Find where the given text appears and provide that cell's center as [X, Y] coordinate. 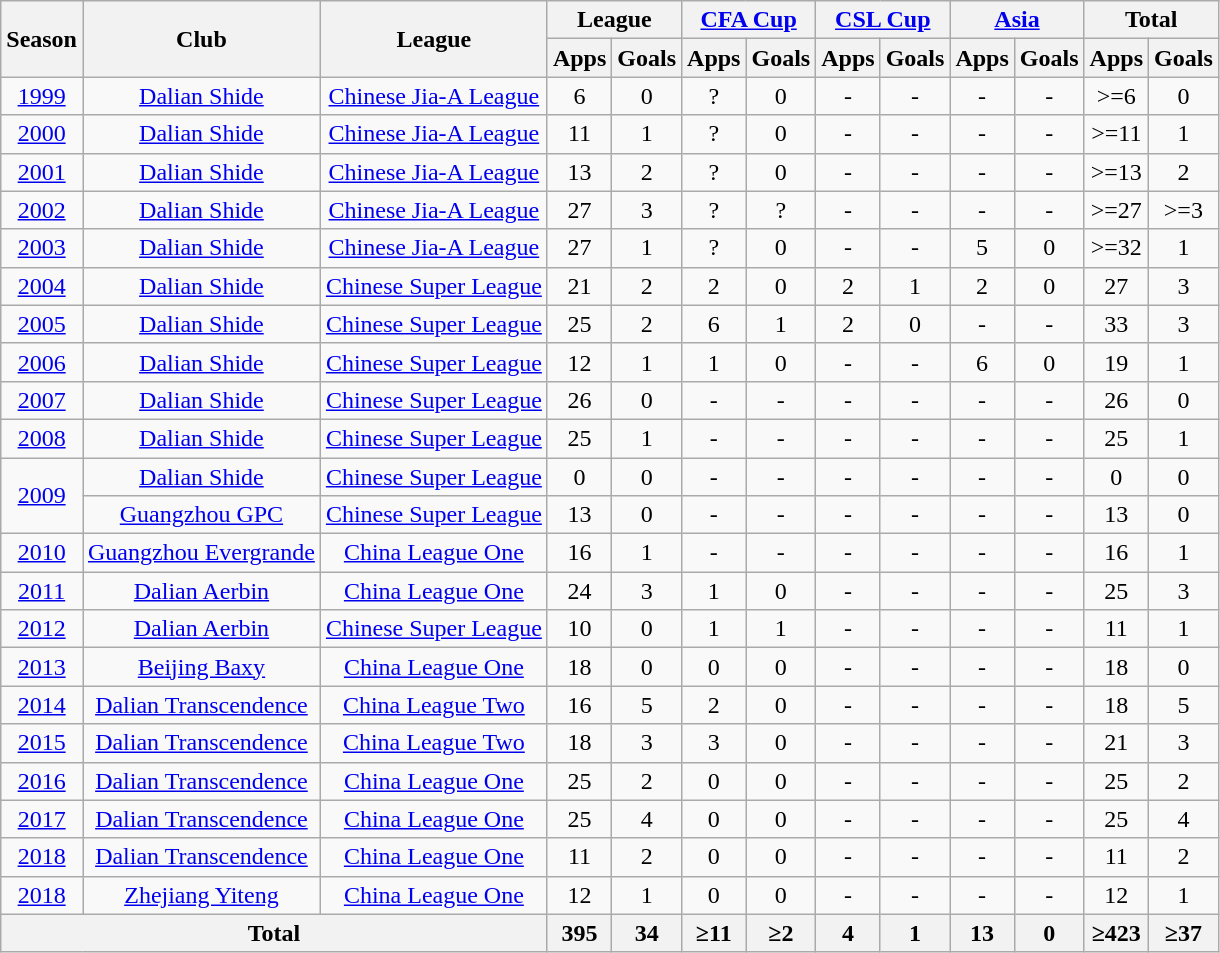
2005 [42, 324]
2000 [42, 134]
Beijing Baxy [201, 667]
CFA Cup [749, 20]
2010 [42, 553]
2009 [42, 496]
2004 [42, 286]
34 [647, 933]
2006 [42, 362]
2001 [42, 172]
Club [201, 39]
33 [1116, 324]
2012 [42, 629]
10 [579, 629]
>=3 [1184, 210]
Guangzhou Evergrande [201, 553]
2013 [42, 667]
2014 [42, 705]
≥423 [1116, 933]
2011 [42, 591]
>=11 [1116, 134]
24 [579, 591]
2003 [42, 248]
Guangzhou GPC [201, 515]
2007 [42, 400]
>=32 [1116, 248]
CSL Cup [883, 20]
2015 [42, 743]
>=6 [1116, 96]
2002 [42, 210]
>=27 [1116, 210]
≥11 [714, 933]
2016 [42, 781]
19 [1116, 362]
Zhejiang Yiteng [201, 895]
≥37 [1184, 933]
2008 [42, 438]
1999 [42, 96]
≥2 [781, 933]
Season [42, 39]
395 [579, 933]
Asia [1017, 20]
2017 [42, 819]
>=13 [1116, 172]
